Determine the (X, Y) coordinate at the center of the cell enclosing the given text.  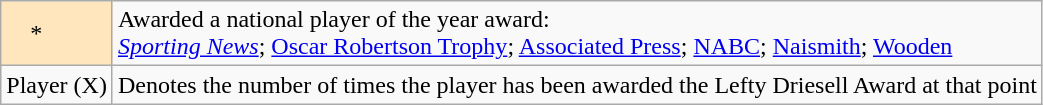
Denotes the number of times the player has been awarded the Lefty Driesell Award at that point (577, 85)
Player (X) (57, 85)
Awarded a national player of the year award: Sporting News; Oscar Robertson Trophy; Associated Press; NABC; Naismith; Wooden (577, 34)
* (57, 34)
